Return [X, Y] of the center of cell containing provided text 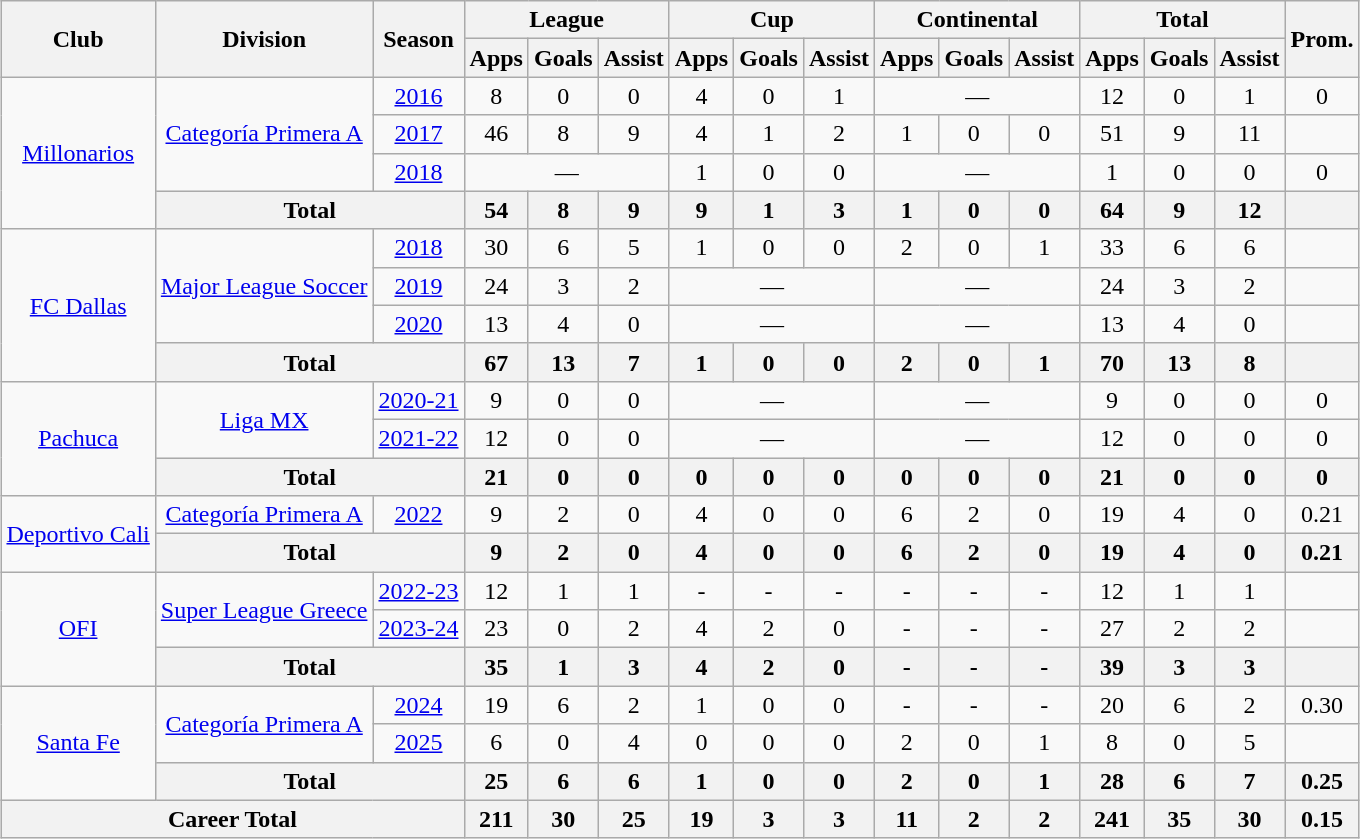
2020 [418, 324]
2019 [418, 286]
Season [418, 39]
Millonarios [78, 153]
28 [1112, 781]
Prom. [1322, 39]
2022 [418, 515]
241 [1112, 819]
Deportivo Cali [78, 534]
20 [1112, 705]
FC Dallas [78, 305]
Continental [978, 20]
Cup [772, 20]
39 [1112, 667]
2016 [418, 96]
2025 [418, 743]
70 [1112, 362]
Major League Soccer [264, 286]
23 [496, 629]
2021-22 [418, 438]
0.30 [1322, 705]
211 [496, 819]
Liga MX [264, 419]
League [566, 20]
Club [78, 39]
Career Total [232, 819]
51 [1112, 134]
33 [1112, 248]
2017 [418, 134]
2020-21 [418, 400]
0.15 [1322, 819]
2022-23 [418, 591]
46 [496, 134]
Super League Greece [264, 610]
2024 [418, 705]
Pachuca [78, 438]
Division [264, 39]
2023-24 [418, 629]
Santa Fe [78, 743]
64 [1112, 210]
0.25 [1322, 781]
27 [1112, 629]
OFI [78, 629]
67 [496, 362]
54 [496, 210]
